Pinpoint the cell where the given text exists, returning its [x, y] midpoint coordinate. 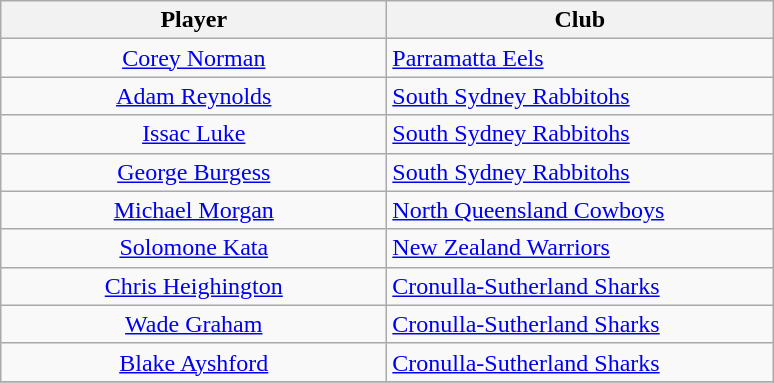
Club [580, 20]
Michael Morgan [194, 210]
Chris Heighington [194, 286]
Solomone Kata [194, 248]
Blake Ayshford [194, 362]
North Queensland Cowboys [580, 210]
Player [194, 20]
Parramatta Eels [580, 58]
Corey Norman [194, 58]
Adam Reynolds [194, 96]
Wade Graham [194, 324]
Issac Luke [194, 134]
George Burgess [194, 172]
New Zealand Warriors [580, 248]
